Search for the cell housing the specified text and yield its (X, Y) center coordinate. 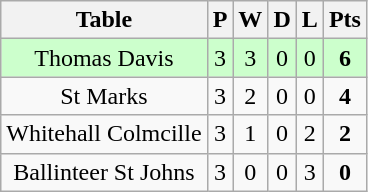
4 (344, 96)
D (282, 20)
6 (344, 58)
L (310, 20)
Whitehall Colmcille (104, 134)
Table (104, 20)
Ballinteer St Johns (104, 172)
P (220, 20)
Thomas Davis (104, 58)
1 (250, 134)
Pts (344, 20)
St Marks (104, 96)
W (250, 20)
